Capture the cell that displays the provided text and extract its [x, y] central coordinate. 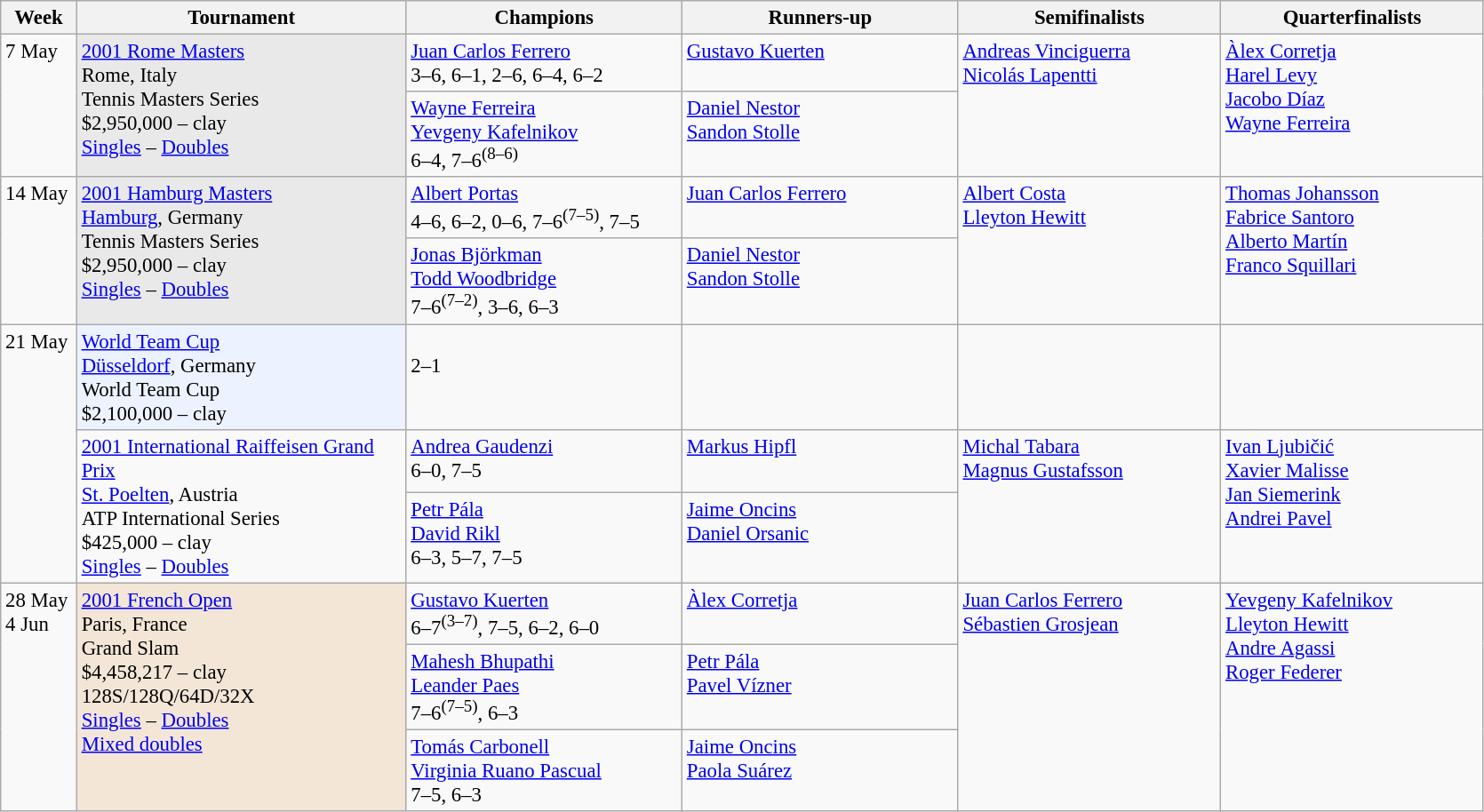
Àlex Corretja [821, 613]
2–1 [544, 377]
Markus Hipfl [821, 460]
Àlex Corretja Harel Levy Jacobo Díaz Wayne Ferreira [1352, 107]
Runners-up [821, 18]
Juan Carlos Ferrero 3–6, 6–1, 2–6, 6–4, 6–2 [544, 64]
Gustavo Kuerten6–7(3–7), 7–5, 6–2, 6–0 [544, 613]
Semifinalists [1089, 18]
Gustavo Kuerten [821, 64]
Quarterfinalists [1352, 18]
Albert Costa Lleyton Hewitt [1089, 251]
Andrea Gaudenzi 6–0, 7–5 [544, 460]
Yevgeny Kafelnikov Lleyton Hewitt Andre Agassi Roger Federer [1352, 697]
Jaime Oncins Paola Suárez [821, 770]
14 May [39, 251]
21 May [39, 453]
Petr Pála Pavel Vízner [821, 687]
Juan Carlos Ferrero [821, 208]
Thomas Johansson Fabrice Santoro Alberto Martín Franco Squillari [1352, 251]
Albert Portas 4–6, 6–2, 0–6, 7–6(7–5), 7–5 [544, 208]
Jonas Björkman Todd Woodbridge 7–6(7–2), 3–6, 6–3 [544, 281]
2001 French Open Paris, FranceGrand Slam$4,458,217 – clay 128S/128Q/64D/32X Singles – Doubles Mixed doubles [242, 697]
Week [39, 18]
Ivan Ljubičić Xavier Malisse Jan Siemerink Andrei Pavel [1352, 506]
28 May4 Jun [39, 697]
Andreas Vinciguerra Nicolás Lapentti [1089, 107]
Tournament [242, 18]
World Team Cup Düsseldorf, GermanyWorld Team Cup$2,100,000 – clay [242, 377]
2001 Hamburg Masters Hamburg, GermanyTennis Masters Series$2,950,000 – clay Singles – Doubles [242, 251]
2001 International Raiffeisen Grand Prix St. Poelten, AustriaATP International Series$425,000 – clay Singles – Doubles [242, 506]
Mahesh Bhupathi Leander Paes7–6(7–5), 6–3 [544, 687]
Petr Pála David Rikl 6–3, 5–7, 7–5 [544, 538]
Tomás Carbonell Virginia Ruano Pascual7–5, 6–3 [544, 770]
Champions [544, 18]
Juan Carlos Ferrero Sébastien Grosjean [1089, 697]
7 May [39, 107]
Jaime Oncins Daniel Orsanic [821, 538]
2001 Rome Masters Rome, ItalyTennis Masters Series$2,950,000 – clay Singles – Doubles [242, 107]
Michal Tabara Magnus Gustafsson [1089, 506]
Wayne Ferreira Yevgeny Kafelnikov 6–4, 7–6(8–6) [544, 134]
